Detect which cell encompasses the target text, then output its (x, y) center coordinate. 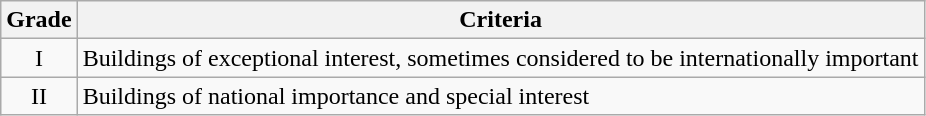
Criteria (500, 20)
Buildings of exceptional interest, sometimes considered to be internationally important (500, 58)
Grade (39, 20)
Buildings of national importance and special interest (500, 96)
I (39, 58)
II (39, 96)
